Pinpoint the cell where the given text exists, returning its (x, y) midpoint coordinate. 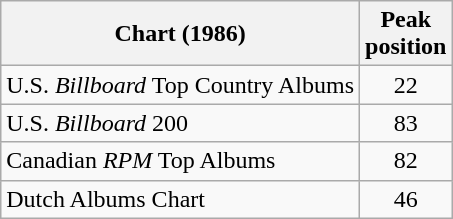
Canadian RPM Top Albums (180, 161)
22 (406, 85)
Chart (1986) (180, 34)
82 (406, 161)
83 (406, 123)
46 (406, 199)
Peakposition (406, 34)
U.S. Billboard 200 (180, 123)
Dutch Albums Chart (180, 199)
U.S. Billboard Top Country Albums (180, 85)
